Search for the cell housing the specified text and yield its (x, y) center coordinate. 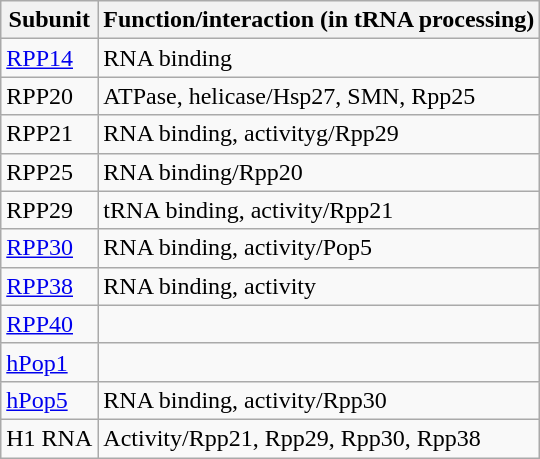
ATPase, helicase/Hsp27, SMN, Rpp25 (319, 96)
RPP38 (50, 286)
hPop5 (50, 400)
RPP20 (50, 96)
RPP30 (50, 248)
H1 RNA (50, 438)
Activity/Rpp21, Rpp29, Rpp30, Rpp38 (319, 438)
RNA binding, activity (319, 286)
RPP21 (50, 134)
RNA binding (319, 58)
RNA binding, activity/Pop5 (319, 248)
RNA binding, activityg/Rpp29 (319, 134)
RPP40 (50, 324)
RPP14 (50, 58)
RPP29 (50, 210)
Subunit (50, 20)
RNA binding/Rpp20 (319, 172)
hPop1 (50, 362)
Function/interaction (in tRNA processing) (319, 20)
RPP25 (50, 172)
RNA binding, activity/Rpp30 (319, 400)
tRNA binding, activity/Rpp21 (319, 210)
